Extract the [X, Y] coordinate from the center of the cell holding the provided text.  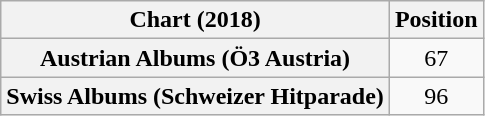
Swiss Albums (Schweizer Hitparade) [196, 96]
Austrian Albums (Ö3 Austria) [196, 58]
67 [436, 58]
Position [436, 20]
96 [436, 96]
Chart (2018) [196, 20]
